Capture the cell that displays the provided text and extract its (X, Y) central coordinate. 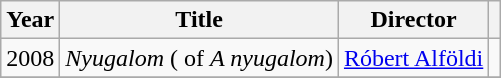
Director (413, 20)
Title (200, 20)
2008 (30, 58)
Year (30, 20)
Nyugalom ( of A nyugalom) (200, 58)
Róbert Alföldi (413, 58)
